Pinpoint the cell where the given text exists, returning its (x, y) midpoint coordinate. 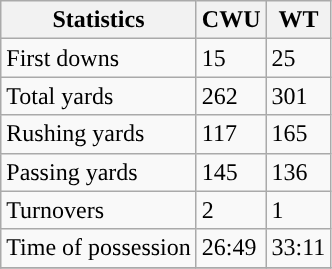
First downs (99, 58)
262 (231, 96)
WT (298, 20)
301 (298, 96)
136 (298, 172)
25 (298, 58)
15 (231, 58)
33:11 (298, 248)
145 (231, 172)
2 (231, 210)
Rushing yards (99, 134)
1 (298, 210)
165 (298, 134)
117 (231, 134)
26:49 (231, 248)
Turnovers (99, 210)
Statistics (99, 20)
Passing yards (99, 172)
Time of possession (99, 248)
CWU (231, 20)
Total yards (99, 96)
